From the cell containing the given text, extract its center point as (X, Y) coordinate. 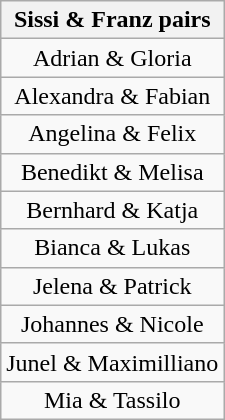
Adrian & Gloria (112, 58)
Benedikt & Melisa (112, 172)
Bianca & Lukas (112, 248)
Angelina & Felix (112, 134)
Mia & Tassilo (112, 400)
Johannes & Nicole (112, 324)
Bernhard & Katja (112, 210)
Alexandra & Fabian (112, 96)
Sissi & Franz pairs (112, 20)
Junel & Maximilliano (112, 362)
Jelena & Patrick (112, 286)
